Scan for the cell matching the given text and deliver its (X, Y) coordinate at center. 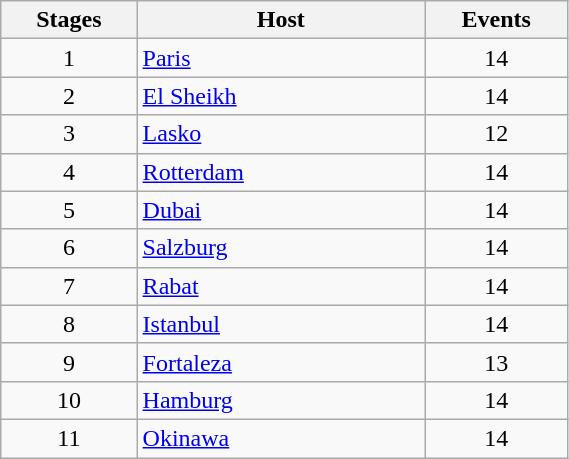
9 (69, 362)
Istanbul (280, 324)
3 (69, 134)
1 (69, 58)
Okinawa (280, 438)
Paris (280, 58)
Lasko (280, 134)
Stages (69, 20)
7 (69, 286)
Host (280, 20)
Rotterdam (280, 172)
Hamburg (280, 400)
10 (69, 400)
12 (496, 134)
11 (69, 438)
Dubai (280, 210)
13 (496, 362)
5 (69, 210)
El Sheikh (280, 96)
Rabat (280, 286)
Events (496, 20)
Fortaleza (280, 362)
8 (69, 324)
4 (69, 172)
2 (69, 96)
6 (69, 248)
Salzburg (280, 248)
